Output the (x, y) coordinate of the center of the cell containing the given text.  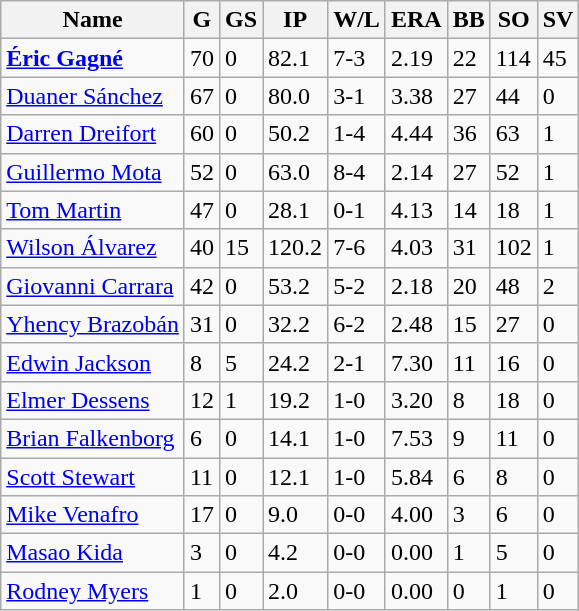
4.03 (416, 248)
Mike Venafro (93, 515)
Brian Falkenborg (93, 438)
2-1 (357, 362)
Éric Gagné (93, 58)
6-2 (357, 324)
17 (202, 515)
63.0 (296, 172)
120.2 (296, 248)
48 (514, 286)
2.18 (416, 286)
47 (202, 210)
3.38 (416, 96)
Giovanni Carrara (93, 286)
2.19 (416, 58)
60 (202, 134)
40 (202, 248)
16 (514, 362)
Masao Kida (93, 553)
Elmer Dessens (93, 400)
28.1 (296, 210)
4.2 (296, 553)
SV (558, 20)
0-1 (357, 210)
Wilson Álvarez (93, 248)
7.30 (416, 362)
2 (558, 286)
32.2 (296, 324)
SO (514, 20)
12.1 (296, 477)
Tom Martin (93, 210)
7-3 (357, 58)
Scott Stewart (93, 477)
42 (202, 286)
Guillermo Mota (93, 172)
4.13 (416, 210)
9 (468, 438)
36 (468, 134)
22 (468, 58)
114 (514, 58)
IP (296, 20)
8-4 (357, 172)
7.53 (416, 438)
3.20 (416, 400)
70 (202, 58)
5-2 (357, 286)
82.1 (296, 58)
4.00 (416, 515)
2.48 (416, 324)
Edwin Jackson (93, 362)
50.2 (296, 134)
2.14 (416, 172)
G (202, 20)
14 (468, 210)
12 (202, 400)
Yhency Brazobán (93, 324)
BB (468, 20)
Duaner Sánchez (93, 96)
2.0 (296, 591)
14.1 (296, 438)
GS (240, 20)
44 (514, 96)
7-6 (357, 248)
Darren Dreifort (93, 134)
4.44 (416, 134)
5.84 (416, 477)
Rodney Myers (93, 591)
3-1 (357, 96)
63 (514, 134)
67 (202, 96)
53.2 (296, 286)
24.2 (296, 362)
ERA (416, 20)
45 (558, 58)
102 (514, 248)
19.2 (296, 400)
1-4 (357, 134)
20 (468, 286)
W/L (357, 20)
80.0 (296, 96)
Name (93, 20)
9.0 (296, 515)
